Determine the [X, Y] coordinate at the center of the cell enclosing the given text.  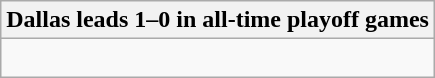
Dallas leads 1–0 in all-time playoff games [218, 20]
